Pinpoint the cell where the given text exists, returning its [X, Y] midpoint coordinate. 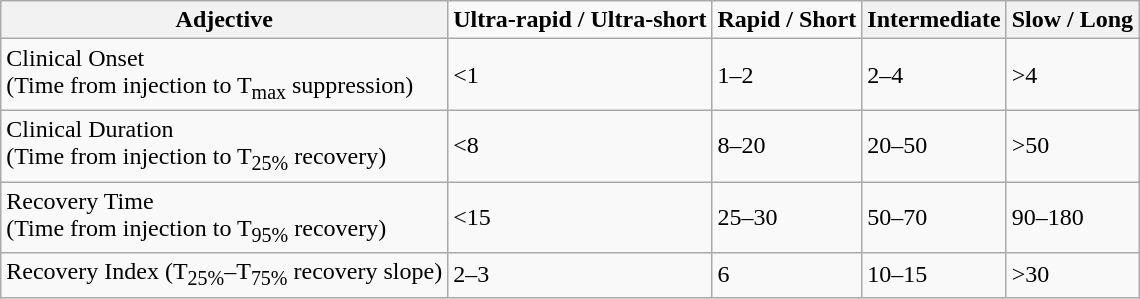
Slow / Long [1072, 20]
2–3 [580, 275]
>50 [1072, 146]
Recovery Index (T25%–T75% recovery slope) [224, 275]
50–70 [934, 218]
90–180 [1072, 218]
Recovery Time (Time from injection to T95% recovery) [224, 218]
Adjective [224, 20]
Intermediate [934, 20]
10–15 [934, 275]
Rapid / Short [787, 20]
<8 [580, 146]
8–20 [787, 146]
>4 [1072, 74]
Clinical Duration (Time from injection to T25% recovery) [224, 146]
<15 [580, 218]
>30 [1072, 275]
6 [787, 275]
Ultra-rapid / Ultra-short [580, 20]
2–4 [934, 74]
20–50 [934, 146]
25–30 [787, 218]
1–2 [787, 74]
Clinical Onset (Time from injection to Tmax suppression) [224, 74]
<1 [580, 74]
